Pinpoint the cell where the given text exists, returning its [X, Y] midpoint coordinate. 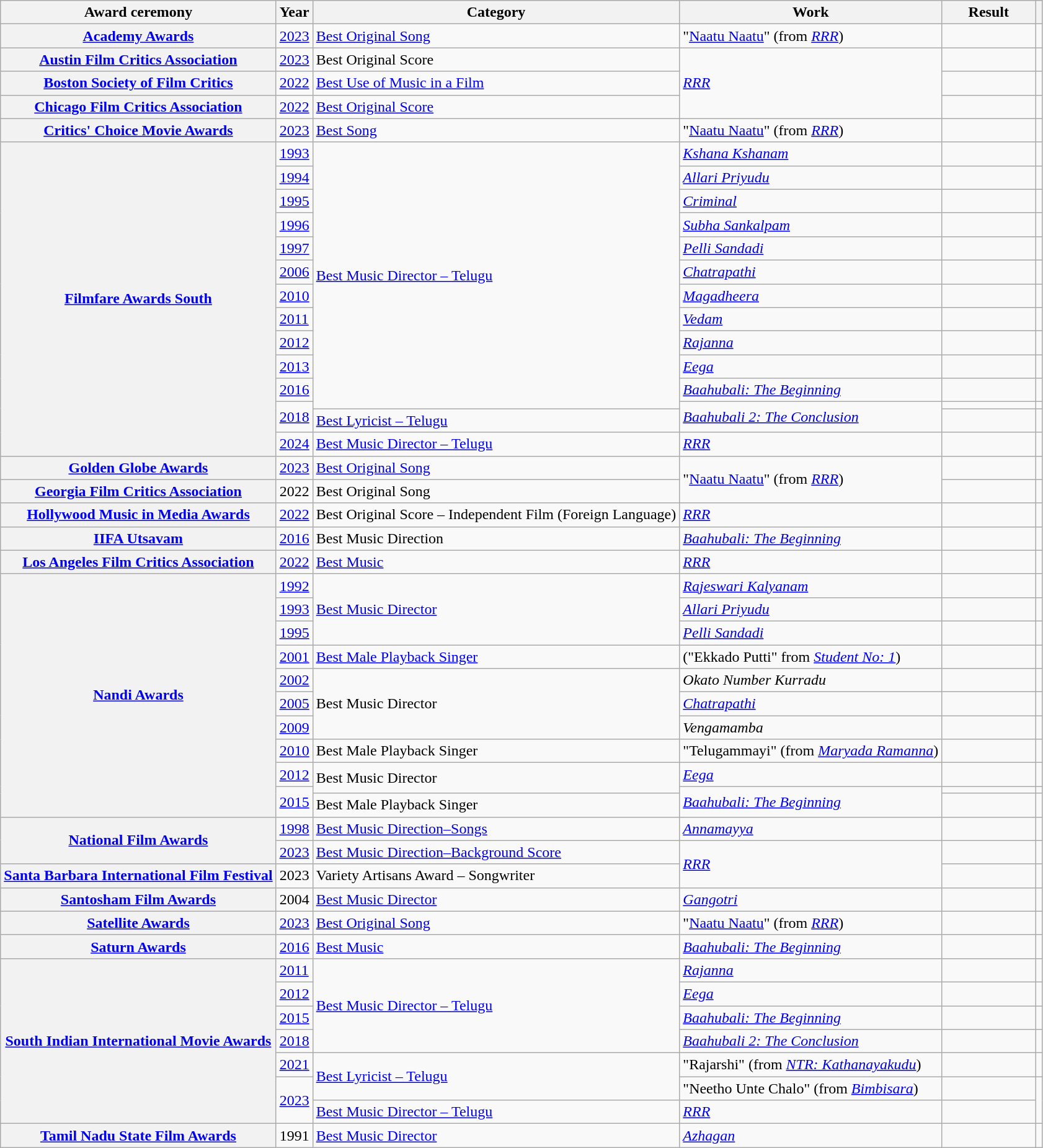
Best Music Direction [496, 538]
2006 [294, 272]
Satellite Awards [138, 923]
Okato Number Kurradu [811, 680]
Variety Artisans Award – Songwriter [496, 876]
"Telugammayi" (from Maryada Ramanna) [811, 751]
Vedam [811, 319]
Category [496, 12]
2013 [294, 367]
IIFA Utsavam [138, 538]
Saturn Awards [138, 946]
Georgia Film Critics Association [138, 491]
Rajeswari Kalyanam [811, 585]
Kshana Kshanam [811, 154]
Tamil Nadu State Film Awards [138, 1136]
2009 [294, 728]
South Indian International Movie Awards [138, 1041]
Award ceremony [138, 12]
Result [988, 12]
Best Use of Music in a Film [496, 83]
2002 [294, 680]
2005 [294, 704]
Nandi Awards [138, 695]
Subha Sankalpam [811, 225]
("Ekkado Putti" from Student No: 1) [811, 657]
Gangotri [811, 899]
Santa Barbara International Film Festival [138, 876]
Santosham Film Awards [138, 899]
Best Original Score – Independent Film (Foreign Language) [496, 515]
Best Music Direction–Background Score [496, 852]
1997 [294, 248]
Year [294, 12]
Hollywood Music in Media Awards [138, 515]
2024 [294, 444]
1996 [294, 225]
Chicago Film Critics Association [138, 107]
2004 [294, 899]
Magadheera [811, 296]
Vengamamba [811, 728]
2021 [294, 1065]
Best Song [496, 130]
Golden Globe Awards [138, 468]
National Film Awards [138, 840]
Critics' Choice Movie Awards [138, 130]
1992 [294, 585]
Los Angeles Film Critics Association [138, 562]
Criminal [811, 201]
Boston Society of Film Critics [138, 83]
1994 [294, 177]
1991 [294, 1136]
Austin Film Critics Association [138, 60]
1998 [294, 829]
Best Music Direction–Songs [496, 829]
"Neetho Unte Chalo" (from Bimbisara) [811, 1088]
2001 [294, 657]
"Rajarshi" (from NTR: Kathanayakudu) [811, 1065]
Work [811, 12]
Filmfare Awards South [138, 299]
Academy Awards [138, 36]
Annamayya [811, 829]
Azhagan [811, 1136]
